Identify which cell holds the provided text, then report its [x, y] central coordinate. 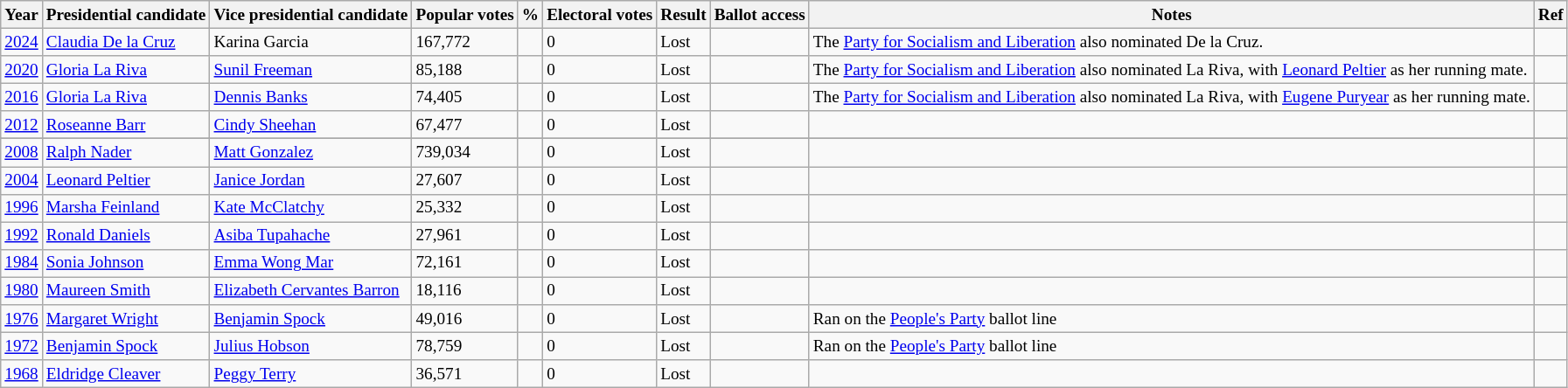
Ref [1551, 15]
Margaret Wright [126, 319]
Emma Wong Mar [311, 263]
72,161 [465, 263]
27,607 [465, 180]
Ballot access [759, 15]
1992 [22, 236]
27,961 [465, 236]
Maureen Smith [126, 291]
1980 [22, 291]
1972 [22, 346]
2016 [22, 97]
1976 [22, 319]
167,772 [465, 42]
36,571 [465, 374]
74,405 [465, 97]
Peggy Terry [311, 374]
2004 [22, 180]
Claudia De la Cruz [126, 42]
% [530, 15]
Notes [1172, 15]
Asiba Tupahache [311, 236]
Dennis Banks [311, 97]
Sonia Johnson [126, 263]
Elizabeth Cervantes Barron [311, 291]
1996 [22, 208]
The Party for Socialism and Liberation also nominated De la Cruz. [1172, 42]
Leonard Peltier [126, 180]
2020 [22, 70]
2012 [22, 125]
Year [22, 15]
67,477 [465, 125]
Janice Jordan [311, 180]
Result [684, 15]
85,188 [465, 70]
The Party for Socialism and Liberation also nominated La Riva, with Leonard Peltier as her running mate. [1172, 70]
Presidential candidate [126, 15]
The Party for Socialism and Liberation also nominated La Riva, with Eugene Puryear as her running mate. [1172, 97]
Kate McClatchy [311, 208]
Electoral votes [600, 15]
78,759 [465, 346]
Ronald Daniels [126, 236]
2008 [22, 153]
2024 [22, 42]
Cindy Sheehan [311, 125]
Popular votes [465, 15]
Ralph Nader [126, 153]
Matt Gonzalez [311, 153]
Vice presidential candidate [311, 15]
Roseanne Barr [126, 125]
1984 [22, 263]
Julius Hobson [311, 346]
Sunil Freeman [311, 70]
Eldridge Cleaver [126, 374]
25,332 [465, 208]
739,034 [465, 153]
Karina Garcia [311, 42]
1968 [22, 374]
18,116 [465, 291]
49,016 [465, 319]
Marsha Feinland [126, 208]
